Return the (X, Y) coordinate for the center point of the cell that contains the specified text.  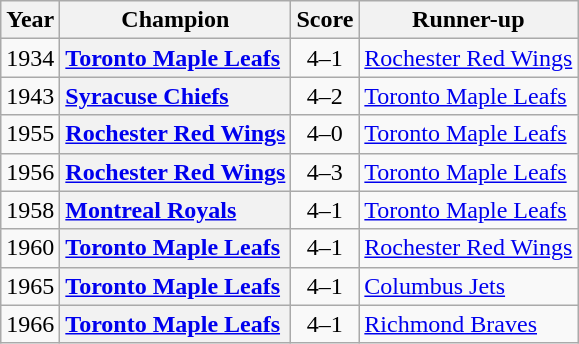
1943 (30, 96)
Richmond Braves (468, 324)
Champion (176, 20)
1955 (30, 134)
4–2 (325, 96)
1966 (30, 324)
4–3 (325, 172)
Year (30, 20)
Montreal Royals (176, 210)
Columbus Jets (468, 286)
1965 (30, 286)
1934 (30, 58)
Runner-up (468, 20)
1956 (30, 172)
4–0 (325, 134)
Syracuse Chiefs (176, 96)
1958 (30, 210)
Score (325, 20)
1960 (30, 248)
